Capture the cell that displays the provided text and extract its [X, Y] central coordinate. 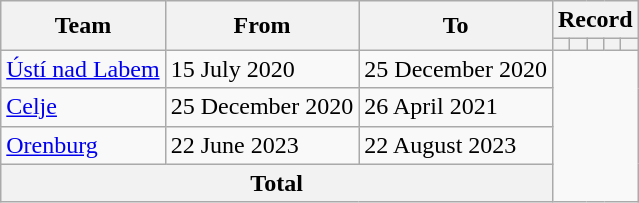
Total [277, 183]
Orenburg [83, 145]
Record [595, 20]
22 August 2023 [456, 145]
Celje [83, 107]
From [262, 26]
Team [83, 26]
15 July 2020 [262, 69]
Ústí nad Labem [83, 69]
22 June 2023 [262, 145]
To [456, 26]
26 April 2021 [456, 107]
